Return the [X, Y] coordinate for the center point of the cell that contains the specified text.  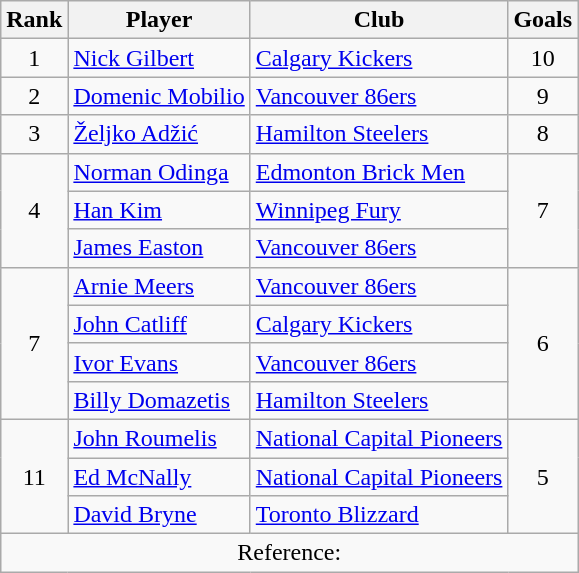
Edmonton Brick Men [379, 172]
2 [34, 96]
Domenic Mobilio [159, 96]
Reference: [290, 553]
Han Kim [159, 210]
David Bryne [159, 515]
8 [543, 134]
Arnie Meers [159, 286]
Player [159, 20]
6 [543, 343]
1 [34, 58]
John Roumelis [159, 438]
4 [34, 210]
Rank [34, 20]
Ed McNally [159, 477]
Norman Odinga [159, 172]
3 [34, 134]
Winnipeg Fury [379, 210]
Goals [543, 20]
Nick Gilbert [159, 58]
James Easton [159, 248]
Ivor Evans [159, 362]
John Catliff [159, 324]
Billy Domazetis [159, 400]
Club [379, 20]
Toronto Blizzard [379, 515]
9 [543, 96]
5 [543, 476]
10 [543, 58]
11 [34, 476]
Željko Adžić [159, 134]
